Provide the (x, y) coordinate of the cell's center where the given text is located.  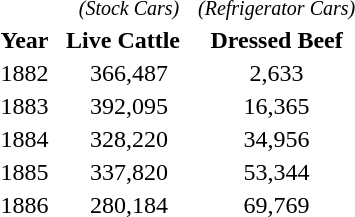
328,220 (130, 139)
392,095 (130, 106)
337,820 (130, 172)
366,487 (130, 73)
Live Cattle (130, 40)
